Identify which cell holds the provided text, then report its [x, y] central coordinate. 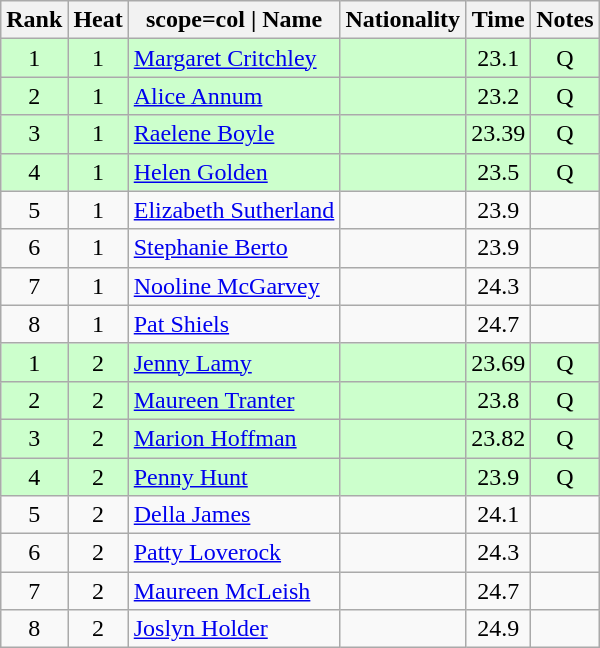
24.9 [498, 629]
Marion Hoffman [234, 438]
23.69 [498, 362]
Maureen McLeish [234, 591]
Helen Golden [234, 172]
Nationality [403, 20]
23.8 [498, 400]
23.5 [498, 172]
Elizabeth Sutherland [234, 210]
Penny Hunt [234, 477]
Margaret Critchley [234, 58]
Joslyn Holder [234, 629]
Notes [565, 20]
23.2 [498, 96]
Stephanie Berto [234, 248]
24.1 [498, 515]
Raelene Boyle [234, 134]
Heat [98, 20]
Della James [234, 515]
Rank [34, 20]
Alice Annum [234, 96]
Time [498, 20]
23.82 [498, 438]
23.39 [498, 134]
Nooline McGarvey [234, 286]
Patty Loverock [234, 553]
Jenny Lamy [234, 362]
Maureen Tranter [234, 400]
Pat Shiels [234, 324]
23.1 [498, 58]
scope=col | Name [234, 20]
